Detect which cell encompasses the target text, then output its [x, y] center coordinate. 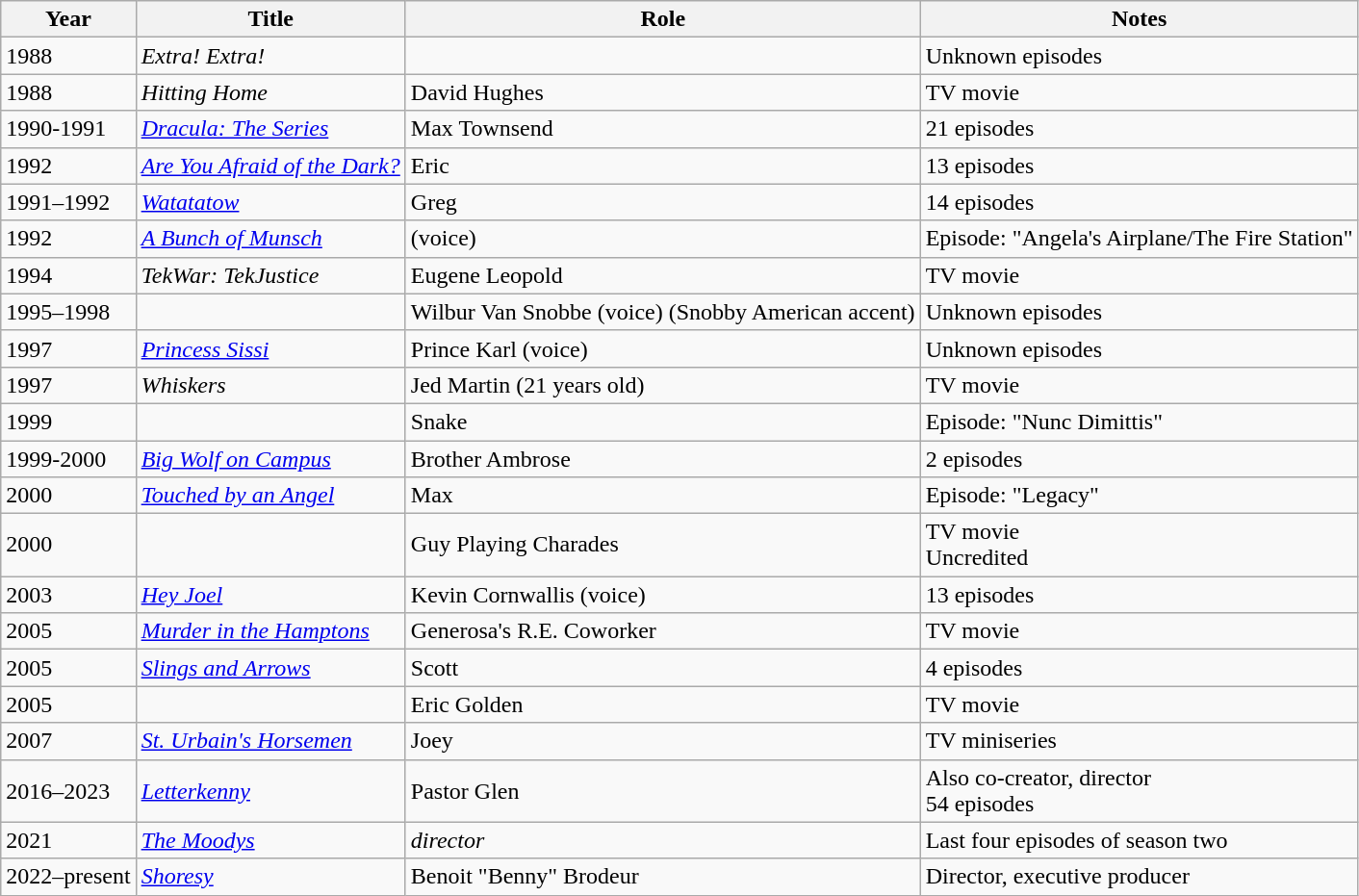
Dracula: The Series [270, 129]
Episode: "Angela's Airplane/The Fire Station" [1140, 239]
Eric Golden [662, 704]
Hey Joel [270, 595]
Greg [662, 202]
2022–present [68, 877]
TekWar: TekJustice [270, 275]
Jed Martin (21 years old) [662, 385]
Joey [662, 741]
Watatatow [270, 202]
2016–2023 [68, 791]
2 episodes [1140, 459]
2021 [68, 840]
Notes [1140, 19]
Kevin Cornwallis (voice) [662, 595]
Also co-creator, director54 episodes [1140, 791]
Snake [662, 422]
Whiskers [270, 385]
Episode: "Legacy" [1140, 496]
Prince Karl (voice) [662, 348]
Director, executive producer [1140, 877]
The Moodys [270, 840]
2007 [68, 741]
4 episodes [1140, 668]
Shoresy [270, 877]
Generosa's R.E. Coworker [662, 631]
Extra! Extra! [270, 56]
Last four episodes of season two [1140, 840]
St. Urbain's Horsemen [270, 741]
Pastor Glen [662, 791]
Princess Sissi [270, 348]
director [662, 840]
Slings and Arrows [270, 668]
Touched by an Angel [270, 496]
Letterkenny [270, 791]
Eric [662, 166]
Title [270, 19]
Max [662, 496]
Murder in the Hamptons [270, 631]
Episode: "Nunc Dimittis" [1140, 422]
1994 [68, 275]
Big Wolf on Campus [270, 459]
1999-2000 [68, 459]
1991–1992 [68, 202]
Eugene Leopold [662, 275]
TV miniseries [1140, 741]
Role [662, 19]
Benoit "Benny" Brodeur [662, 877]
1990-1991 [68, 129]
1999 [68, 422]
TV movieUncredited [1140, 545]
(voice) [662, 239]
Scott [662, 668]
21 episodes [1140, 129]
14 episodes [1140, 202]
Wilbur Van Snobbe (voice) (Snobby American accent) [662, 312]
Max Townsend [662, 129]
David Hughes [662, 92]
Hitting Home [270, 92]
1995–1998 [68, 312]
2003 [68, 595]
Guy Playing Charades [662, 545]
A Bunch of Munsch [270, 239]
Are You Afraid of the Dark? [270, 166]
Year [68, 19]
Brother Ambrose [662, 459]
